From the cell containing the given text, extract its center point as [X, Y] coordinate. 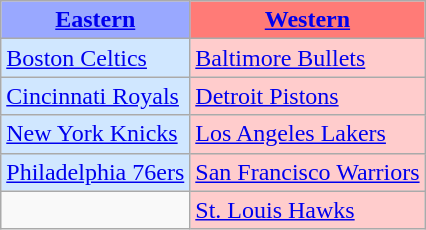
Boston Celtics [96, 58]
St. Louis Hawks [308, 210]
Cincinnati Royals [96, 96]
Los Angeles Lakers [308, 134]
Eastern [96, 20]
Philadelphia 76ers [96, 172]
New York Knicks [96, 134]
San Francisco Warriors [308, 172]
Detroit Pistons [308, 96]
Baltimore Bullets [308, 58]
Western [308, 20]
